Return [x, y] of the center of cell containing provided text 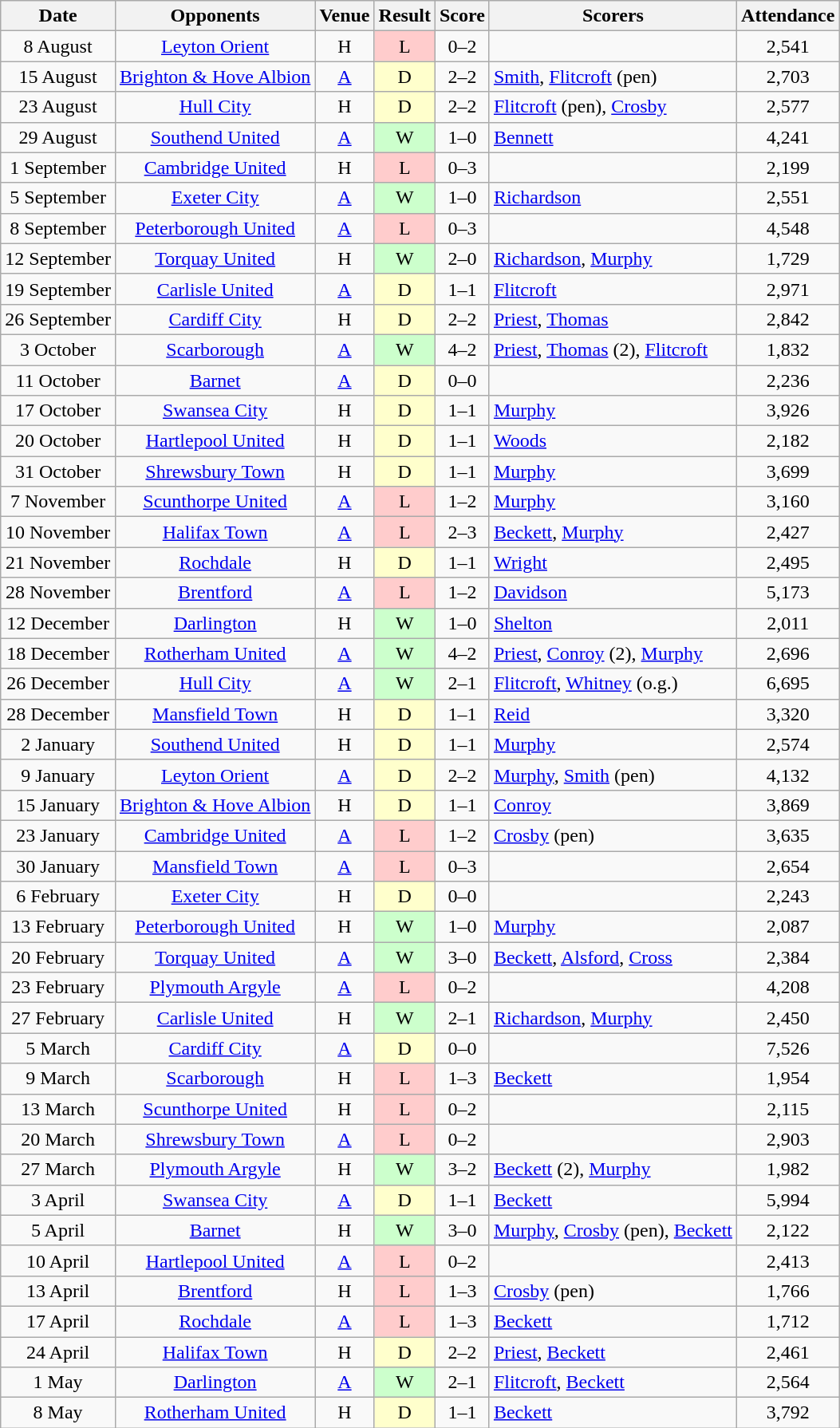
2–0 [462, 258]
4,132 [788, 775]
Flitcroft [613, 289]
1,954 [788, 1079]
15 January [58, 805]
Priest, Thomas (2), Flitcroft [613, 349]
11 October [58, 381]
10 April [58, 1260]
7 November [58, 502]
23 February [58, 988]
3,926 [788, 411]
2,450 [788, 1018]
17 October [58, 411]
7,526 [788, 1048]
2,011 [788, 623]
1 September [58, 168]
27 March [58, 1170]
1,766 [788, 1291]
2,087 [788, 927]
2,703 [788, 77]
Venue [345, 16]
3 October [58, 349]
3 April [58, 1200]
5,173 [788, 593]
Beckett (2), Murphy [613, 1170]
2,903 [788, 1139]
Attendance [788, 16]
5 April [58, 1230]
8 May [58, 1413]
4,548 [788, 228]
23 January [58, 835]
Murphy, Smith (pen) [613, 775]
18 December [58, 653]
20 February [58, 957]
1,982 [788, 1170]
12 September [58, 258]
8 August [58, 46]
1,729 [788, 258]
2,696 [788, 653]
2,182 [788, 441]
23 August [58, 107]
Flitcroft (pen), Crosby [613, 107]
17 April [58, 1321]
2,577 [788, 107]
26 September [58, 319]
Wright [613, 562]
Richardson [613, 198]
31 October [58, 471]
2,199 [788, 168]
10 November [58, 532]
3,699 [788, 471]
5 September [58, 198]
2,122 [788, 1230]
28 December [58, 714]
13 April [58, 1291]
2,574 [788, 744]
4,208 [788, 988]
4,241 [788, 137]
26 December [58, 684]
Bennett [613, 137]
Flitcroft, Whitney (o.g.) [613, 684]
Flitcroft, Beckett [613, 1383]
2,236 [788, 381]
2,427 [788, 532]
Smith, Flitcroft (pen) [613, 77]
9 January [58, 775]
2,541 [788, 46]
Beckett, Murphy [613, 532]
5,994 [788, 1200]
12 December [58, 623]
Conroy [613, 805]
Priest, Thomas [613, 319]
28 November [58, 593]
3,792 [788, 1413]
2,413 [788, 1260]
Result [404, 16]
19 September [58, 289]
8 September [58, 228]
Murphy, Crosby (pen), Beckett [613, 1230]
1 May [58, 1383]
13 February [58, 927]
2,551 [788, 198]
6,695 [788, 684]
Priest, Conroy (2), Murphy [613, 653]
1,712 [788, 1321]
2,842 [788, 319]
9 March [58, 1079]
20 October [58, 441]
Reid [613, 714]
Scorers [613, 16]
Beckett, Alsford, Cross [613, 957]
1,832 [788, 349]
20 March [58, 1139]
Priest, Beckett [613, 1352]
13 March [58, 1109]
5 March [58, 1048]
21 November [58, 562]
27 February [58, 1018]
15 August [58, 77]
2,654 [788, 866]
24 April [58, 1352]
Score [462, 16]
3,635 [788, 835]
3,869 [788, 805]
2,115 [788, 1109]
3,160 [788, 502]
Woods [613, 441]
3,320 [788, 714]
2,564 [788, 1383]
2,971 [788, 289]
2,243 [788, 897]
Davidson [613, 593]
29 August [58, 137]
2,495 [788, 562]
2 January [58, 744]
6 February [58, 897]
3–2 [462, 1170]
Opponents [215, 16]
Date [58, 16]
2,461 [788, 1352]
2,384 [788, 957]
30 January [58, 866]
2–3 [462, 532]
Shelton [613, 623]
